For the text-containing cell, return its midpoint in (X, Y) coordinate format. 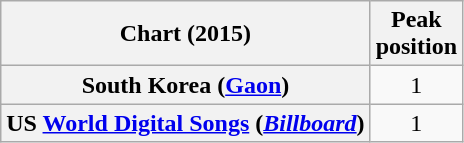
South Korea (Gaon) (186, 85)
Chart (2015) (186, 34)
Peakposition (416, 34)
US World Digital Songs (Billboard) (186, 123)
